From the cell containing the given text, extract its center point as [x, y] coordinate. 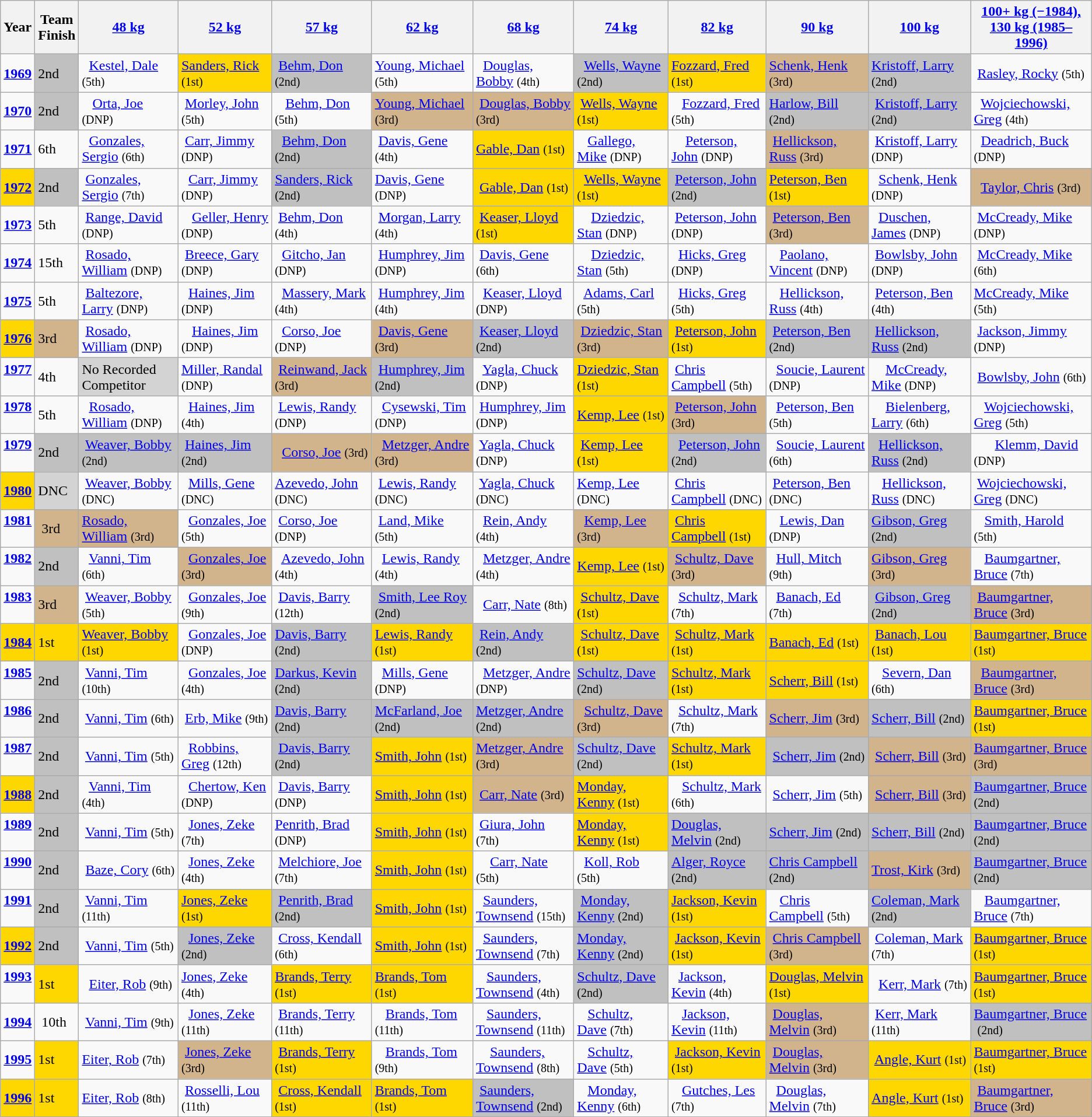
1986 [17, 719]
Keaser, Lloyd (1st) [523, 225]
1995 [17, 1059]
Schultz, Dave (5th) [621, 1059]
Lewis, Randy (1st) [422, 643]
Severn, Dan (6th) [919, 680]
Penrith, Brad (DNP) [322, 832]
Rosselli, Lou (11th) [225, 1098]
1980 [17, 490]
Douglas, Bobby (3rd) [523, 111]
100+ kg (−1984), 130 kg (1985–1996) [1031, 27]
Mills, Gene (DNC) [225, 490]
Gonzales, Joe (3rd) [225, 567]
Smith, Harold (5th) [1031, 528]
Davis, Barry (DNP) [322, 794]
Wojciechowski, Greg (4th) [1031, 111]
Gonzales, Sergio (7th) [128, 187]
Lewis, Randy (4th) [422, 567]
1973 [17, 225]
Yagla, Chuck (DNC) [523, 490]
Paolano, Vincent (DNP) [817, 262]
Banach, Ed (7th) [817, 604]
Chris Campbell (1st) [717, 528]
Orta, Joe (DNP) [128, 111]
Lewis, Dan (DNP) [817, 528]
Brands, Tom (11th) [422, 1022]
Smith, Lee Roy (2nd) [422, 604]
McFarland, Joe (2nd) [422, 719]
Metzger, Andre (DNP) [523, 680]
Rein, Andy (2nd) [523, 643]
Hellickson, Russ (DNC) [919, 490]
Massery, Mark (4th) [322, 301]
Soucie, Laurent (6th) [817, 453]
Kestel, Dale (5th) [128, 73]
Peterson, Ben (1st) [817, 187]
1984 [17, 643]
Bowlsby, John (DNP) [919, 262]
Vanni, Tim (4th) [128, 794]
Young, Michael (5th) [422, 73]
Behm, Don (4th) [322, 225]
Carr, Nate (5th) [523, 870]
1993 [17, 983]
Eiter, Rob (9th) [128, 983]
Gonzales, Joe (DNP) [225, 643]
Carr, Nate (3rd) [523, 794]
1989 [17, 832]
1988 [17, 794]
Metzger, Andre (2nd) [523, 719]
Alger, Royce (2nd) [717, 870]
Lewis, Randy (DNP) [322, 414]
Weaver, Bobby (2nd) [128, 453]
Adams, Carl (5th) [621, 301]
1996 [17, 1098]
Banach, Lou (1st) [919, 643]
Kemp, Lee (3rd) [621, 528]
Jones, Zeke (7th) [225, 832]
74 kg [621, 27]
Giura, John (7th) [523, 832]
Schultz, Dave (7th) [621, 1022]
1969 [17, 73]
Baze, Cory (6th) [128, 870]
15th [57, 262]
Saunders, Townsend (15th) [523, 908]
Peterson, Ben (3rd) [817, 225]
4th [57, 377]
Scherr, Bill (1st) [817, 680]
Humphrey, Jim (4th) [422, 301]
Mills, Gene (DNP) [422, 680]
Peterson, Ben (2nd) [817, 338]
Gonzales, Joe (5th) [225, 528]
1977 [17, 377]
Hellickson, Russ (3rd) [817, 149]
Cross, Kendall (6th) [322, 946]
Peterson, John (3rd) [717, 414]
Chris Campbell (3rd) [817, 946]
Rasley, Rocky (5th) [1031, 73]
Dziedzic, Stan (3rd) [621, 338]
Hicks, Greg (5th) [717, 301]
Duschen, James (DNP) [919, 225]
Weaver, Bobby (5th) [128, 604]
Brands, Tom (9th) [422, 1059]
1994 [17, 1022]
Douglas, Bobby (4th) [523, 73]
Breece, Gary (DNP) [225, 262]
1971 [17, 149]
Taylor, Chris (3rd) [1031, 187]
Eiter, Rob (7th) [128, 1059]
Koll, Rob (5th) [621, 870]
Reinwand, Jack (3rd) [322, 377]
Monday, Kenny (6th) [621, 1098]
Peterson, Ben (5th) [817, 414]
Dziedzic, Stan (1st) [621, 377]
Sanders, Rick (2nd) [322, 187]
McCready, Mike (5th) [1031, 301]
Wojciechowski, Greg (DNC) [1031, 490]
Davis, Gene (6th) [523, 262]
Keaser, Lloyd (2nd) [523, 338]
Scherr, Jim (3rd) [817, 719]
Sanders, Rick (1st) [225, 73]
52 kg [225, 27]
1978 [17, 414]
Jones, Zeke (11th) [225, 1022]
Deadrich, Buck (DNP) [1031, 149]
1976 [17, 338]
Jones, Zeke (3rd) [225, 1059]
10th [57, 1022]
Douglas, Melvin (7th) [817, 1098]
Harlow, Bill (2nd) [817, 111]
Vanni, Tim (10th) [128, 680]
1975 [17, 301]
1972 [17, 187]
Azevedo, John (DNC) [322, 490]
Team Finish [57, 27]
Gonzales, Joe (9th) [225, 604]
Peterson, Ben (DNC) [817, 490]
Schultz, Mark (6th) [717, 794]
68 kg [523, 27]
Vanni, Tim (9th) [128, 1022]
Scherr, Jim (5th) [817, 794]
48 kg [128, 27]
Brands, Terry (11th) [322, 1022]
Soucie, Laurent (DNP) [817, 377]
Dziedzic, Stan (5th) [621, 262]
Keaser, Lloyd (DNP) [523, 301]
Davis, Gene (4th) [422, 149]
Kerr, Mark (7th) [919, 983]
Fozzard, Fred (5th) [717, 111]
Davis, Gene (3rd) [422, 338]
Rein, Andy (4th) [523, 528]
Corso, Joe (3rd) [322, 453]
Behm, Don (5th) [322, 111]
Humphrey, Jim (2nd) [422, 377]
Wells, Wayne (2nd) [621, 73]
Saunders, Townsend (11th) [523, 1022]
Lewis, Randy (DNC) [422, 490]
Miller, Randal (DNP) [225, 377]
100 kg [919, 27]
Wojciechowski, Greg (5th) [1031, 414]
Banach, Ed (1st) [817, 643]
Chris Campbell (2nd) [817, 870]
Cross, Kendall (1st) [322, 1098]
Metzger, Andre (4th) [523, 567]
Hull, Mitch (9th) [817, 567]
Jackson, Kevin (11th) [717, 1022]
90 kg [817, 27]
Year [17, 27]
Coleman, Mark (2nd) [919, 908]
1990 [17, 870]
1982 [17, 567]
57 kg [322, 27]
Gonzales, Joe (4th) [225, 680]
Gibson, Greg (3rd) [919, 567]
Bowlsby, John (6th) [1031, 377]
Schenk, Henk (3rd) [817, 73]
Douglas, Melvin (1st) [817, 983]
Chris Campbell (DNC) [717, 490]
Jackson, Kevin (4th) [717, 983]
1983 [17, 604]
Cysewski, Tim (DNP) [422, 414]
Young, Michael (3rd) [422, 111]
Schenk, Henk (DNP) [919, 187]
Robbins, Greg (12th) [225, 756]
Rosado, William (3rd) [128, 528]
Weaver, Bobby (DNC) [128, 490]
Baltezore, Larry (DNP) [128, 301]
Vanni, Tim (11th) [128, 908]
Penrith, Brad (2nd) [322, 908]
1991 [17, 908]
Hicks, Greg (DNP) [717, 262]
Haines, Jim (2nd) [225, 453]
DNC [57, 490]
1987 [17, 756]
Gitcho, Jan (DNP) [322, 262]
Weaver, Bobby (1st) [128, 643]
Erb, Mike (9th) [225, 719]
Saunders, Townsend (8th) [523, 1059]
Saunders, Townsend (7th) [523, 946]
Carr, Nate (8th) [523, 604]
Peterson, John (1st) [717, 338]
Eiter, Rob (8th) [128, 1098]
Klemm, David (DNP) [1031, 453]
Kemp, Lee (DNC) [621, 490]
Jones, Zeke (1st) [225, 908]
Douglas, Melvin (2nd) [717, 832]
Morley, John (5th) [225, 111]
1970 [17, 111]
Geller, Henry (DNP) [225, 225]
Darkus, Kevin (2nd) [322, 680]
1981 [17, 528]
1985 [17, 680]
Jones, Zeke (2nd) [225, 946]
Saunders, Townsend (4th) [523, 983]
Kerr, Mark (11th) [919, 1022]
Kristoff, Larry (DNP) [919, 149]
Gallego, Mike (DNP) [621, 149]
Azevedo, John (4th) [322, 567]
1979 [17, 453]
Trost, Kirk (3rd) [919, 870]
62 kg [422, 27]
Davis, Barry (12th) [322, 604]
Gonzales, Sergio (6th) [128, 149]
Jackson, Jimmy (DNP) [1031, 338]
6th [57, 149]
Melchiore, Joe (7th) [322, 870]
Haines, Jim (4th) [225, 414]
Dziedzic, Stan (DNP) [621, 225]
Land, Mike (5th) [422, 528]
Peterson, Ben (4th) [919, 301]
Hellickson, Russ (4th) [817, 301]
1974 [17, 262]
Chertow, Ken (DNP) [225, 794]
Gutches, Les (7th) [717, 1098]
1992 [17, 946]
McCready, Mike (6th) [1031, 262]
Bielenberg, Larry (6th) [919, 414]
Coleman, Mark (7th) [919, 946]
82 kg [717, 27]
Morgan, Larry (4th) [422, 225]
Fozzard, Fred (1st) [717, 73]
No Recorded Competitor [128, 377]
Davis, Gene (DNP) [422, 187]
Saunders, Townsend (2nd) [523, 1098]
Range, David (DNP) [128, 225]
